Provide the [X, Y] coordinate of the cell's center where the given text is located.  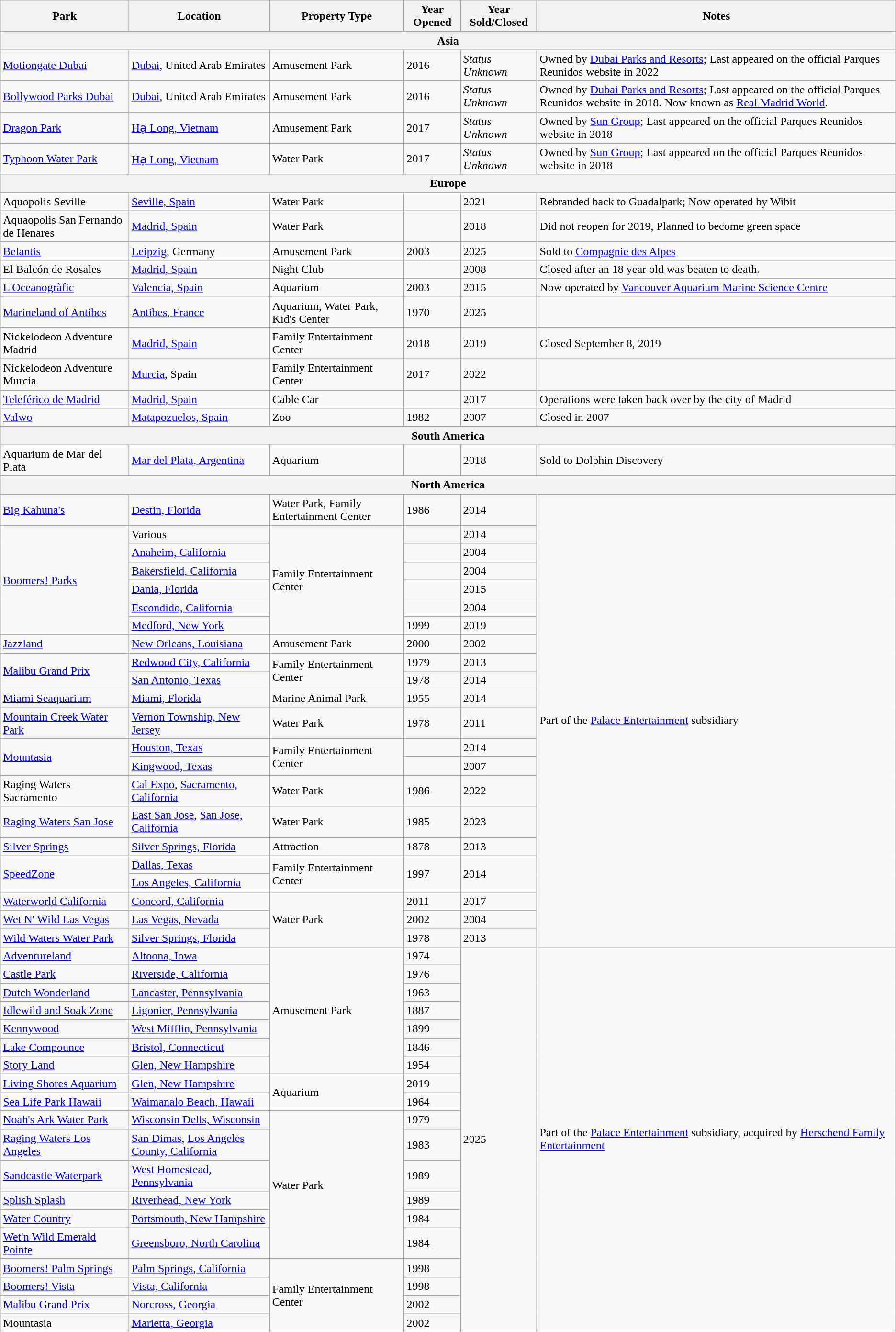
1982 [432, 418]
Owned by Dubai Parks and Resorts; Last appeared on the official Parques Reunidos website in 2022 [716, 65]
Nickelodeon Adventure Madrid [65, 344]
San Antonio, Texas [199, 680]
L'Oceanogràfic [65, 287]
Belantis [65, 251]
Los Angeles, California [199, 883]
Boomers! Vista [65, 1286]
Motiongate Dubai [65, 65]
Adventureland [65, 956]
Riverside, California [199, 974]
Teleférico de Madrid [65, 399]
Noah's Ark Water Park [65, 1120]
1970 [432, 312]
Location [199, 16]
Marine Animal Park [337, 699]
Closed after an 18 year old was beaten to death. [716, 269]
Nickelodeon Adventure Murcia [65, 374]
Closed in 2007 [716, 418]
Destin, Florida [199, 509]
Mountain Creek Water Park [65, 723]
Part of the Palace Entertainment subsidiary [716, 720]
Concord, California [199, 901]
South America [448, 436]
Kingwood, Texas [199, 766]
1899 [432, 1029]
Sandcastle Waterpark [65, 1176]
Redwood City, California [199, 662]
Lake Compounce [65, 1047]
Attraction [337, 847]
Portsmouth, New Hampshire [199, 1219]
Year Opened [432, 16]
1976 [432, 974]
Wet N' Wild Las Vegas [65, 919]
Year Sold/Closed [499, 16]
San Dimas, Los Angeles County, California [199, 1144]
Raging Waters Sacramento [65, 791]
Property Type [337, 16]
Aquopolis Seville [65, 202]
Raging Waters San Jose [65, 822]
Cable Car [337, 399]
Asia [448, 41]
Riverhead, New York [199, 1200]
Part of the Palace Entertainment subsidiary, acquired by Herschend Family Entertainment [716, 1139]
Seville, Spain [199, 202]
Norcross, Georgia [199, 1304]
Living Shores Aquarium [65, 1084]
Waimanalo Beach, Hawaii [199, 1102]
Houston, Texas [199, 748]
2008 [499, 269]
Ligonier, Pennsylvania [199, 1011]
Zoo [337, 418]
2023 [499, 822]
1983 [432, 1144]
Lancaster, Pennsylvania [199, 993]
Park [65, 16]
Wisconsin Dells, Wisconsin [199, 1120]
Marietta, Georgia [199, 1323]
1878 [432, 847]
Night Club [337, 269]
Anaheim, California [199, 553]
Closed September 8, 2019 [716, 344]
Greensboro, North Carolina [199, 1243]
Operations were taken back over by the city of Madrid [716, 399]
Miami, Florida [199, 699]
Murcia, Spain [199, 374]
Did not reopen for 2019, Planned to become green space [716, 226]
1985 [432, 822]
Aquarium de Mar del Plata [65, 461]
Jazzland [65, 643]
Story Land [65, 1065]
2021 [499, 202]
Dania, Florida [199, 589]
1955 [432, 699]
Palm Springs, California [199, 1268]
Sea Life Park Hawaii [65, 1102]
Miami Seaquarium [65, 699]
Bakersfield, California [199, 571]
2000 [432, 643]
Valencia, Spain [199, 287]
Big Kahuna's [65, 509]
Rebranded back to Guadalpark; Now operated by Wibit [716, 202]
East San Jose, San Jose, California [199, 822]
Dutch Wonderland [65, 993]
Boomers! Parks [65, 580]
Cal Expo, Sacramento, California [199, 791]
Silver Springs [65, 847]
Now operated by Vancouver Aquarium Marine Science Centre [716, 287]
Owned by Dubai Parks and Resorts; Last appeared on the official Parques Reunidos website in 2018. Now known as Real Madrid World. [716, 97]
Castle Park [65, 974]
1974 [432, 956]
Idlewild and Soak Zone [65, 1011]
Antibes, France [199, 312]
Sold to Dolphin Discovery [716, 461]
Splish Splash [65, 1200]
Wet'n Wild Emerald Pointe [65, 1243]
New Orleans, Louisiana [199, 643]
1954 [432, 1065]
1846 [432, 1047]
SpeedZone [65, 874]
West Mifflin, Pennsylvania [199, 1029]
Altoona, Iowa [199, 956]
Las Vegas, Nevada [199, 919]
Raging Waters Los Angeles [65, 1144]
1999 [432, 625]
Boomers! Palm Springs [65, 1268]
El Balcón de Rosales [65, 269]
Water Park, Family Entertainment Center [337, 509]
Leipzig, Germany [199, 251]
Sold to Compagnie des Alpes [716, 251]
1997 [432, 874]
Valwo [65, 418]
Medford, New York [199, 625]
Europe [448, 183]
Vernon Township, New Jersey [199, 723]
Wild Waters Water Park [65, 937]
Aquaopolis San Fernando de Henares [65, 226]
Dragon Park [65, 127]
1964 [432, 1102]
West Homestead, Pennsylvania [199, 1176]
Notes [716, 16]
Water Country [65, 1219]
Waterworld California [65, 901]
North America [448, 485]
1887 [432, 1011]
Bollywood Parks Dubai [65, 97]
Dallas, Texas [199, 865]
Matapozuelos, Spain [199, 418]
Various [199, 534]
Typhoon Water Park [65, 159]
Mar del Plata, Argentina [199, 461]
Kennywood [65, 1029]
Escondido, California [199, 607]
Vista, California [199, 1286]
Bristol, Connecticut [199, 1047]
Aquarium, Water Park, Kid's Center [337, 312]
1963 [432, 993]
Marineland of Antibes [65, 312]
